Return the [x, y] coordinate for the center point of the cell that contains the specified text.  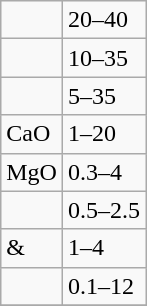
20–40 [104, 20]
0.1–12 [104, 286]
5–35 [104, 96]
0.5–2.5 [104, 210]
MgO [32, 172]
10–35 [104, 58]
1–4 [104, 248]
& [32, 248]
CaO [32, 134]
0.3–4 [104, 172]
1–20 [104, 134]
